For the text-containing cell, return its midpoint in [x, y] coordinate format. 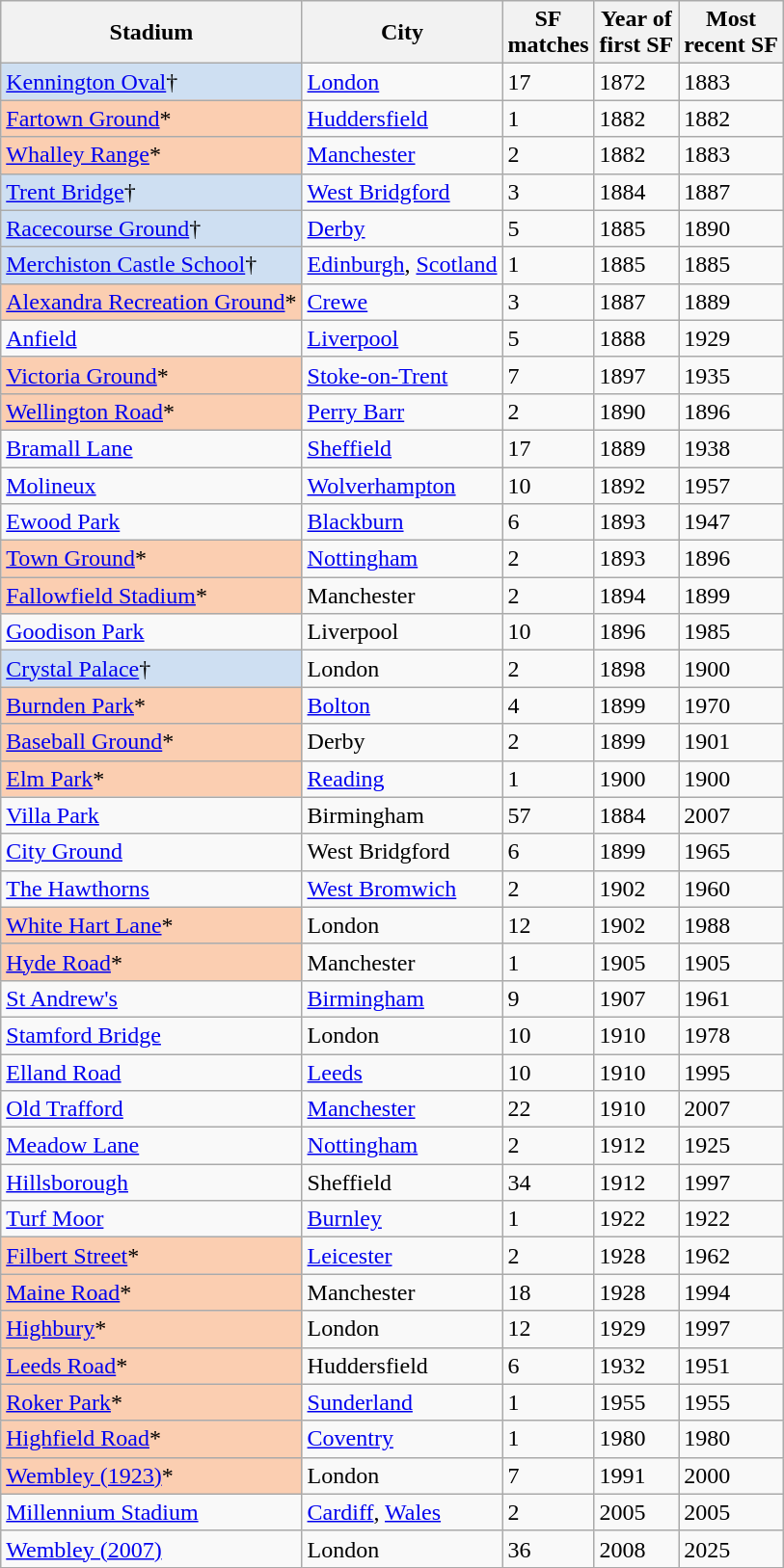
Roker Park* [151, 1402]
Elland Road [151, 1073]
1960 [731, 889]
Turf Moor [151, 1219]
The Hawthorns [151, 889]
1892 [636, 485]
Bolton [402, 705]
1872 [636, 82]
Kennington Oval† [151, 82]
57 [548, 815]
Edinburgh, Scotland [402, 265]
Wellington Road* [151, 412]
1947 [731, 522]
Fallowfield Stadium* [151, 596]
Mostrecent SF [731, 33]
Leicester [402, 1256]
1965 [731, 852]
1907 [636, 998]
Wembley (1923)* [151, 1475]
36 [548, 1549]
City [402, 33]
Old Trafford [151, 1109]
Anfield [151, 338]
Burnley [402, 1219]
Merchiston Castle School† [151, 265]
1994 [731, 1292]
Molineux [151, 485]
1925 [731, 1146]
1961 [731, 998]
Stoke-on-Trent [402, 375]
9 [548, 998]
1951 [731, 1366]
18 [548, 1292]
Filbert Street* [151, 1256]
Crystal Palace† [151, 669]
Millennium Stadium [151, 1512]
Crewe [402, 302]
Bramall Lane [151, 448]
Maine Road* [151, 1292]
1894 [636, 596]
Villa Park [151, 815]
Elm Park* [151, 779]
1901 [731, 742]
Wolverhampton [402, 485]
4 [548, 705]
Meadow Lane [151, 1146]
Coventry [402, 1439]
1995 [731, 1073]
Town Ground* [151, 559]
Highfield Road* [151, 1439]
22 [548, 1109]
2008 [636, 1549]
SFmatches [548, 33]
2025 [731, 1549]
Leeds Road* [151, 1366]
1932 [636, 1366]
Hillsborough [151, 1183]
34 [548, 1183]
Hyde Road* [151, 962]
1897 [636, 375]
City Ground [151, 852]
2000 [731, 1475]
Racecourse Ground† [151, 228]
Baseball Ground* [151, 742]
White Hart Lane* [151, 925]
Highbury* [151, 1329]
Fartown Ground* [151, 119]
Perry Barr [402, 412]
Whalley Range* [151, 155]
St Andrew's [151, 998]
1970 [731, 705]
1957 [731, 485]
Wembley (2007) [151, 1549]
Goodison Park [151, 632]
1991 [636, 1475]
Alexandra Recreation Ground* [151, 302]
1988 [731, 925]
Year offirst SF [636, 33]
1962 [731, 1256]
1938 [731, 448]
Stadium [151, 33]
1898 [636, 669]
Trent Bridge† [151, 192]
Burnden Park* [151, 705]
Victoria Ground* [151, 375]
Stamford Bridge [151, 1035]
1888 [636, 338]
West Bromwich [402, 889]
1935 [731, 375]
Reading [402, 779]
Blackburn [402, 522]
Leeds [402, 1073]
Ewood Park [151, 522]
Sunderland [402, 1402]
1985 [731, 632]
1978 [731, 1035]
Cardiff, Wales [402, 1512]
